Identify which cell holds the provided text, then report its (X, Y) central coordinate. 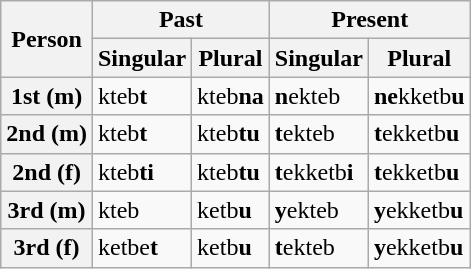
tekketbi (318, 172)
1st (m) (47, 96)
ketbet (142, 248)
Past (180, 20)
ktebti (142, 172)
nekketbu (419, 96)
2nd (f) (47, 172)
2nd (m) (47, 134)
nekteb (318, 96)
ktebna (231, 96)
yekteb (318, 210)
Person (47, 39)
kteb (142, 210)
3rd (m) (47, 210)
Present (370, 20)
3rd (f) (47, 248)
